For the text-containing cell, return its midpoint in (x, y) coordinate format. 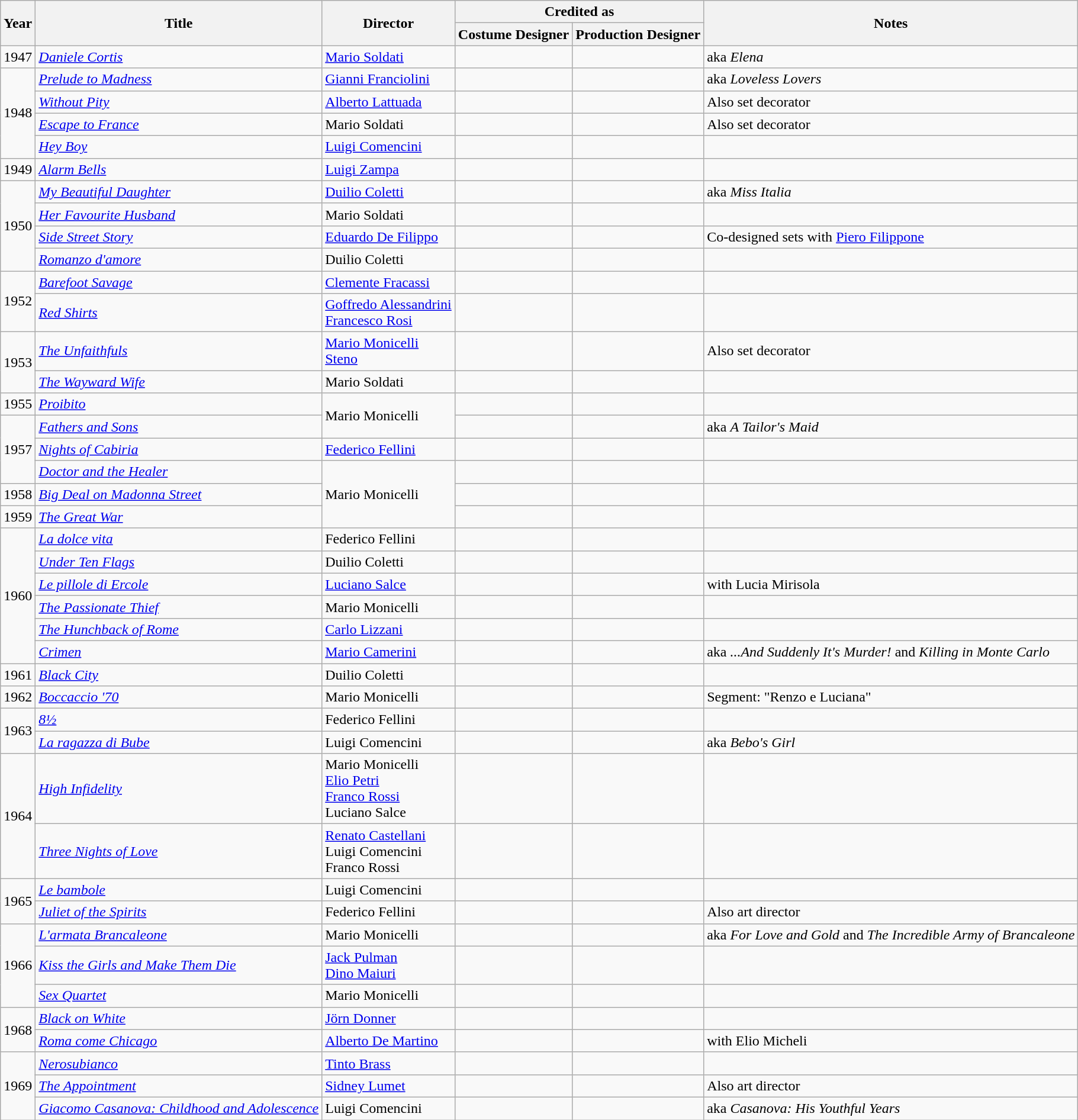
Big Deal on Madonna Street (179, 494)
Mario MonicelliSteno (388, 352)
Kiss the Girls and Make Them Die (179, 965)
aka Casanova: His Youthful Years (891, 1108)
Luciano Salce (388, 584)
The Passionate Thief (179, 607)
Romanzo d'amore (179, 259)
1961 (18, 674)
1969 (18, 1086)
Her Favourite Husband (179, 214)
Director (388, 23)
1958 (18, 494)
Le bambole (179, 890)
Co-designed sets with Piero Filippone (891, 237)
Jack PulmanDino Maiuri (388, 965)
Costume Designer (513, 34)
1963 (18, 731)
Giacomo Casanova: Childhood and Adolescence (179, 1108)
Alberto Lattuada (388, 102)
aka ...And Suddenly It's Murder! and Killing in Monte Carlo (891, 652)
1959 (18, 517)
aka Elena (891, 57)
Luigi Zampa (388, 169)
Year (18, 23)
1968 (18, 1029)
Hey Boy (179, 147)
The Hunchback of Rome (179, 629)
Nerosubianco (179, 1063)
1948 (18, 113)
Tinto Brass (388, 1063)
Mario MonicelliElio PetriFranco RossiLuciano Salce (388, 788)
La dolce vita (179, 539)
1960 (18, 596)
Black City (179, 674)
Credited as (579, 12)
The Great War (179, 517)
Eduardo De Filippo (388, 237)
Goffredo AlessandriniFrancesco Rosi (388, 313)
1952 (18, 302)
Alarm Bells (179, 169)
The Appointment (179, 1086)
High Infidelity (179, 788)
with Elio Micheli (891, 1041)
My Beautiful Daughter (179, 192)
Three Nights of Love (179, 851)
Barefoot Savage (179, 282)
with Lucia Mirisola (891, 584)
Renato CastellaniLuigi ComenciniFranco Rossi (388, 851)
Juliet of the Spirits (179, 912)
1957 (18, 449)
Proibito (179, 404)
Black on White (179, 1018)
Roma come Chicago (179, 1041)
Without Pity (179, 102)
8½ (179, 720)
Side Street Story (179, 237)
Notes (891, 23)
Under Ten Flags (179, 562)
aka For Love and Gold and The Incredible Army of Brancaleone (891, 935)
Daniele Cortis (179, 57)
Fathers and Sons (179, 427)
L'armata Brancaleone (179, 935)
aka A Tailor's Maid (891, 427)
Sidney Lumet (388, 1086)
1965 (18, 901)
Alberto De Martino (388, 1041)
1962 (18, 697)
1947 (18, 57)
Title (179, 23)
1953 (18, 362)
aka Loveless Lovers (891, 79)
La ragazza di Bube (179, 742)
Mario Camerini (388, 652)
1950 (18, 226)
Escape to France (179, 124)
Prelude to Madness (179, 79)
The Unfaithfuls (179, 352)
The Wayward Wife (179, 382)
Crimen (179, 652)
aka Miss Italia (891, 192)
Gianni Franciolini (388, 79)
1949 (18, 169)
Clemente Fracassi (388, 282)
Carlo Lizzani (388, 629)
1964 (18, 816)
Doctor and the Healer (179, 472)
Boccaccio '70 (179, 697)
Segment: "Renzo e Luciana" (891, 697)
Le pillole di Ercole (179, 584)
Jörn Donner (388, 1018)
Sex Quartet (179, 996)
1955 (18, 404)
aka Bebo's Girl (891, 742)
1966 (18, 965)
Production Designer (638, 34)
Nights of Cabiria (179, 449)
Red Shirts (179, 313)
